Scan for the cell matching the given text and deliver its (X, Y) coordinate at center. 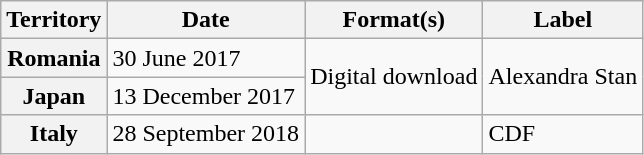
Label (563, 20)
28 September 2018 (206, 134)
Japan (54, 96)
CDF (563, 134)
Digital download (394, 77)
13 December 2017 (206, 96)
Format(s) (394, 20)
Territory (54, 20)
Date (206, 20)
Romania (54, 58)
Italy (54, 134)
30 June 2017 (206, 58)
Alexandra Stan (563, 77)
